Output the (x, y) coordinate of the center of the cell containing the given text.  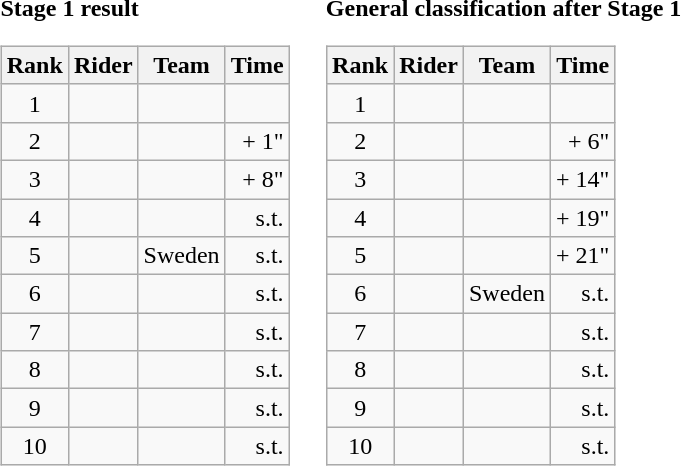
+ 14" (582, 179)
+ 6" (582, 141)
+ 1" (257, 141)
+ 8" (257, 179)
+ 21" (582, 256)
+ 19" (582, 217)
